Scan for the cell matching the given text and deliver its (X, Y) coordinate at center. 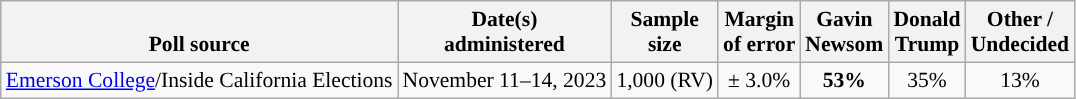
GavinNewsom (844, 32)
DonaldTrump (926, 32)
Samplesize (664, 32)
35% (926, 80)
1,000 (RV) (664, 80)
Emerson College/Inside California Elections (200, 80)
53% (844, 80)
Other /Undecided (1020, 32)
13% (1020, 80)
November 11–14, 2023 (505, 80)
Marginof error (759, 32)
Date(s)administered (505, 32)
± 3.0% (759, 80)
Poll source (200, 32)
